For the text-containing cell, return its midpoint in (x, y) coordinate format. 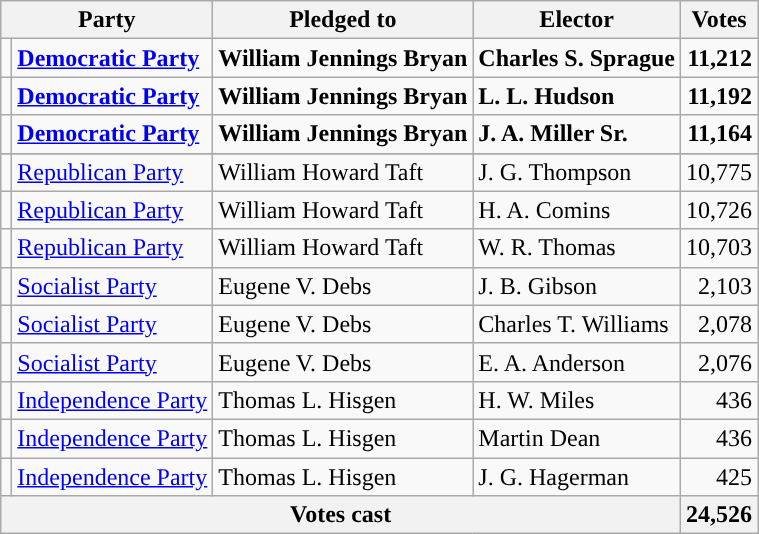
11,212 (720, 58)
10,726 (720, 210)
11,164 (720, 134)
Martin Dean (577, 438)
Pledged to (343, 20)
Charles T. Williams (577, 324)
2,076 (720, 362)
Elector (577, 20)
J. G. Hagerman (577, 477)
425 (720, 477)
E. A. Anderson (577, 362)
J. B. Gibson (577, 286)
2,103 (720, 286)
W. R. Thomas (577, 248)
10,775 (720, 172)
24,526 (720, 515)
Charles S. Sprague (577, 58)
10,703 (720, 248)
J. A. Miller Sr. (577, 134)
Party (107, 20)
Votes (720, 20)
11,192 (720, 96)
L. L. Hudson (577, 96)
2,078 (720, 324)
H. W. Miles (577, 400)
Votes cast (341, 515)
J. G. Thompson (577, 172)
H. A. Comins (577, 210)
